Provide the (x, y) coordinate of the cell's center where the given text is located.  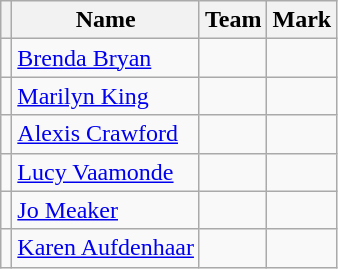
Team (233, 20)
Name (106, 20)
Karen Aufdenhaar (106, 248)
Mark (302, 20)
Brenda Bryan (106, 58)
Jo Meaker (106, 210)
Alexis Crawford (106, 134)
Lucy Vaamonde (106, 172)
Marilyn King (106, 96)
